Extract the (X, Y) coordinate from the center of the cell holding the provided text.  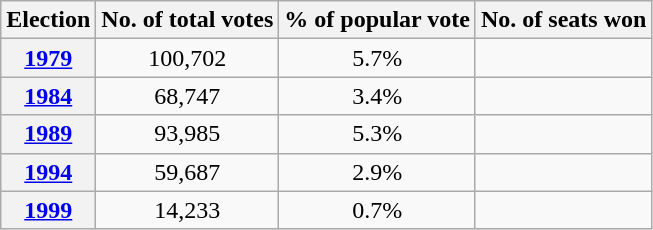
5.7% (378, 58)
1989 (48, 134)
0.7% (378, 210)
93,985 (188, 134)
68,747 (188, 96)
Election (48, 20)
1994 (48, 172)
59,687 (188, 172)
3.4% (378, 96)
1984 (48, 96)
1999 (48, 210)
% of popular vote (378, 20)
No. of total votes (188, 20)
100,702 (188, 58)
14,233 (188, 210)
1979 (48, 58)
No. of seats won (563, 20)
5.3% (378, 134)
2.9% (378, 172)
